Return the (X, Y) coordinate for the center point of the cell that contains the specified text.  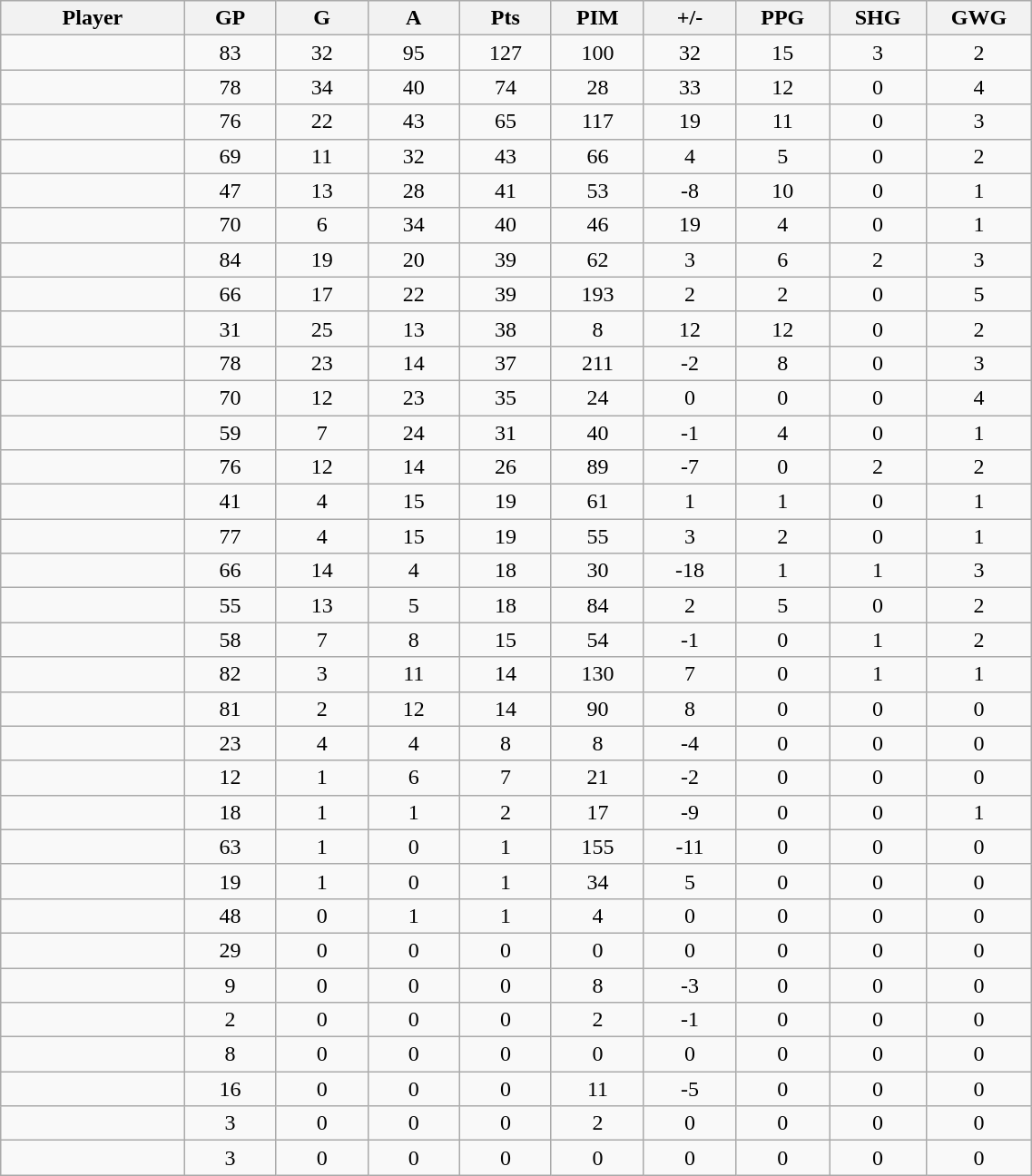
54 (597, 640)
38 (505, 328)
89 (597, 467)
Pts (505, 18)
117 (597, 122)
95 (414, 53)
62 (597, 260)
193 (597, 294)
PPG (782, 18)
-7 (690, 467)
16 (231, 1089)
130 (597, 674)
-4 (690, 743)
25 (321, 328)
20 (414, 260)
65 (505, 122)
74 (505, 87)
-11 (690, 847)
-5 (690, 1089)
29 (231, 950)
37 (505, 363)
90 (597, 709)
10 (782, 191)
-9 (690, 812)
9 (231, 985)
46 (597, 225)
-3 (690, 985)
100 (597, 53)
82 (231, 674)
127 (505, 53)
47 (231, 191)
GP (231, 18)
69 (231, 156)
SHG (878, 18)
35 (505, 397)
81 (231, 709)
Player (93, 18)
59 (231, 433)
26 (505, 467)
+/- (690, 18)
83 (231, 53)
211 (597, 363)
63 (231, 847)
61 (597, 502)
77 (231, 536)
58 (231, 640)
A (414, 18)
48 (231, 916)
155 (597, 847)
G (321, 18)
-18 (690, 571)
PIM (597, 18)
30 (597, 571)
21 (597, 778)
-8 (690, 191)
GWG (978, 18)
53 (597, 191)
33 (690, 87)
